For the text-containing cell, return its midpoint in [X, Y] coordinate format. 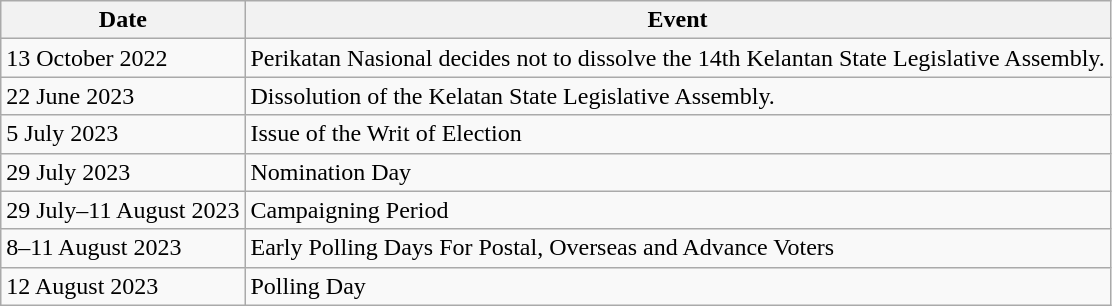
Date [123, 20]
5 July 2023 [123, 134]
Perikatan Nasional decides not to dissolve the 14th Kelantan State Legislative Assembly. [678, 58]
29 July–11 August 2023 [123, 210]
13 October 2022 [123, 58]
Early Polling Days For Postal, Overseas and Advance Voters [678, 248]
Nomination Day [678, 172]
12 August 2023 [123, 286]
Campaigning Period [678, 210]
Polling Day [678, 286]
Dissolution of the Kelatan State Legislative Assembly. [678, 96]
8–11 August 2023 [123, 248]
Event [678, 20]
29 July 2023 [123, 172]
Issue of the Writ of Election [678, 134]
22 June 2023 [123, 96]
